Detect which cell encompasses the target text, then output its [X, Y] center coordinate. 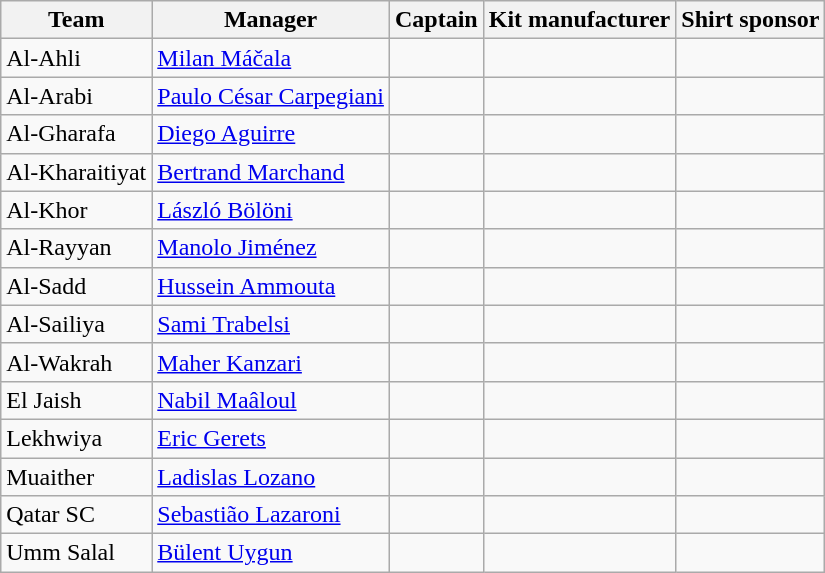
Qatar SC [76, 515]
Bertrand Marchand [271, 172]
Manager [271, 20]
László Bölöni [271, 210]
Nabil Maâloul [271, 400]
Sami Trabelsi [271, 324]
Al-Rayyan [76, 248]
Al-Ahli [76, 58]
Al-Gharafa [76, 134]
Bülent Uygun [271, 553]
Maher Kanzari [271, 362]
El Jaish [76, 400]
Umm Salal [76, 553]
Lekhwiya [76, 438]
Milan Máčala [271, 58]
Paulo César Carpegiani [271, 96]
Shirt sponsor [750, 20]
Kit manufacturer [580, 20]
Muaither [76, 477]
Al-Sailiya [76, 324]
Manolo Jiménez [271, 248]
Captain [436, 20]
Ladislas Lozano [271, 477]
Team [76, 20]
Eric Gerets [271, 438]
Al-Kharaitiyat [76, 172]
Diego Aguirre [271, 134]
Sebastião Lazaroni [271, 515]
Al-Sadd [76, 286]
Hussein Ammouta [271, 286]
Al-Arabi [76, 96]
Al-Wakrah [76, 362]
Al-Khor [76, 210]
